Return [X, Y] of the center of cell containing provided text 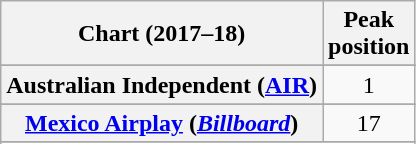
17 [369, 123]
Mexico Airplay (Billboard) [162, 123]
Chart (2017–18) [162, 34]
Peakposition [369, 34]
1 [369, 85]
Australian Independent (AIR) [162, 85]
